Provide the [X, Y] coordinate of the cell's center where the given text is located.  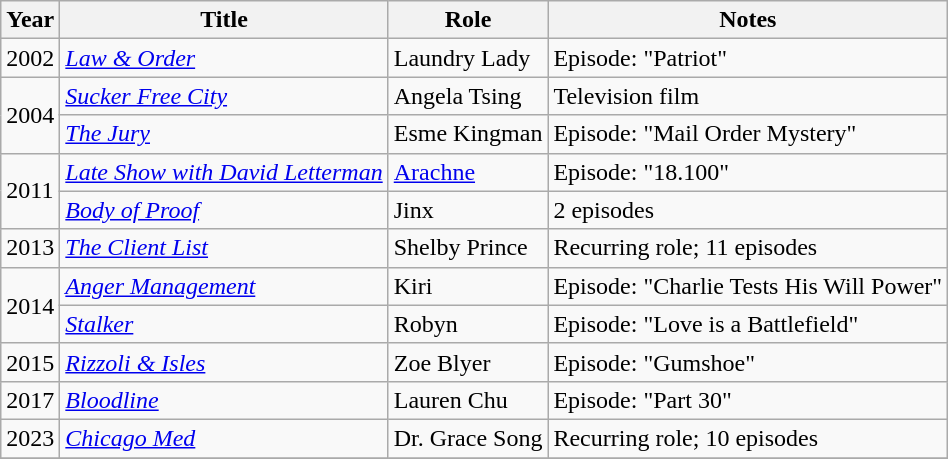
The Jury [224, 134]
Chicago Med [224, 438]
Stalker [224, 324]
2011 [30, 191]
Episode: "Charlie Tests His Will Power" [748, 286]
Role [468, 20]
Notes [748, 20]
2015 [30, 362]
2002 [30, 58]
Bloodline [224, 400]
2017 [30, 400]
Shelby Prince [468, 248]
Episode: "Part 30" [748, 400]
2014 [30, 305]
Rizzoli & Isles [224, 362]
Arachne [468, 172]
Episode: "Patriot" [748, 58]
Zoe Blyer [468, 362]
Title [224, 20]
Jinx [468, 210]
The Client List [224, 248]
Episode: "Gumshoe" [748, 362]
Laundry Lady [468, 58]
Episode: "Mail Order Mystery" [748, 134]
Dr. Grace Song [468, 438]
Late Show with David Letterman [224, 172]
Body of Proof [224, 210]
2 episodes [748, 210]
Kiri [468, 286]
Television film [748, 96]
Lauren Chu [468, 400]
Esme Kingman [468, 134]
Robyn [468, 324]
Anger Management [224, 286]
Angela Tsing [468, 96]
Sucker Free City [224, 96]
2004 [30, 115]
Year [30, 20]
Episode: "18.100" [748, 172]
Recurring role; 10 episodes [748, 438]
Episode: "Love is a Battlefield" [748, 324]
2013 [30, 248]
Recurring role; 11 episodes [748, 248]
Law & Order [224, 58]
2023 [30, 438]
